From the cell containing the given text, extract its center point as (X, Y) coordinate. 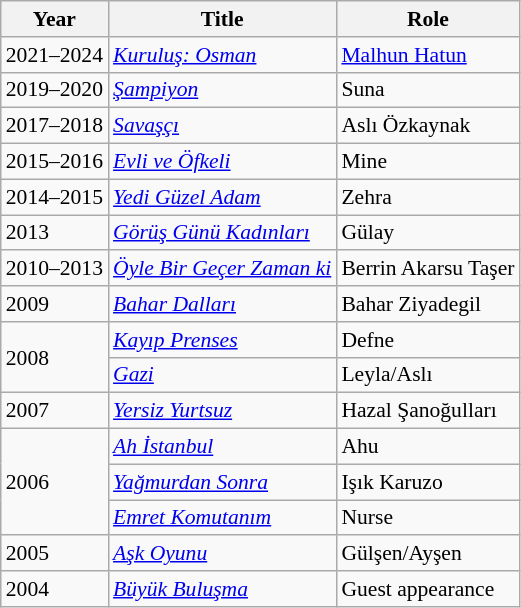
Hazal Şanoğulları (428, 411)
Yedi Güzel Adam (222, 197)
2021–2024 (54, 55)
Ah İstanbul (222, 447)
2010–2013 (54, 269)
Büyük Buluşma (222, 589)
2008 (54, 358)
Malhun Hatun (428, 55)
Berrin Akarsu Taşer (428, 269)
Şampiyon (222, 90)
Title (222, 19)
2009 (54, 304)
Suna (428, 90)
2017–2018 (54, 126)
2019–2020 (54, 90)
2015–2016 (54, 162)
Gülşen/Ayşen (428, 554)
Role (428, 19)
Aşk Oyunu (222, 554)
2005 (54, 554)
Nurse (428, 518)
Ahu (428, 447)
Emret Komutanım (222, 518)
2014–2015 (54, 197)
Öyle Bir Geçer Zaman ki (222, 269)
Savaşçı (222, 126)
Yersiz Yurtsuz (222, 411)
Evli ve Öfkeli (222, 162)
Gülay (428, 233)
Defne (428, 340)
2004 (54, 589)
Görüş Günü Kadınları (222, 233)
Zehra (428, 197)
Işık Karuzo (428, 482)
Leyla/Aslı (428, 375)
Bahar Dalları (222, 304)
Kuruluş: Osman (222, 55)
Yağmurdan Sonra (222, 482)
Kayıp Prenses (222, 340)
2006 (54, 482)
Mine (428, 162)
Guest appearance (428, 589)
Aslı Özkaynak (428, 126)
2007 (54, 411)
Gazi (222, 375)
2013 (54, 233)
Bahar Ziyadegil (428, 304)
Year (54, 19)
